Search for the cell housing the specified text and yield its (x, y) center coordinate. 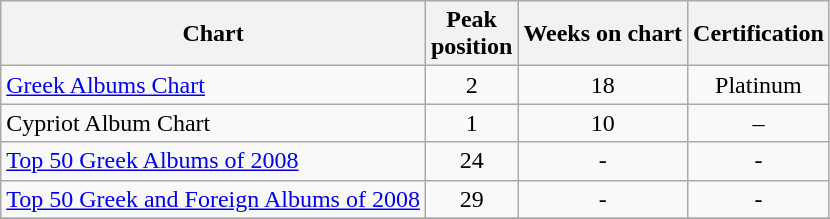
29 (471, 199)
– (759, 123)
1 (471, 123)
Greek Albums Chart (214, 85)
Top 50 Greek Albums of 2008 (214, 161)
18 (603, 85)
Platinum (759, 85)
Top 50 Greek and Foreign Albums of 2008 (214, 199)
24 (471, 161)
Cypriot Album Chart (214, 123)
Peakposition (471, 34)
10 (603, 123)
Certification (759, 34)
Chart (214, 34)
2 (471, 85)
Weeks on chart (603, 34)
